Determine the (x, y) coordinate at the center of the cell enclosing the given text.  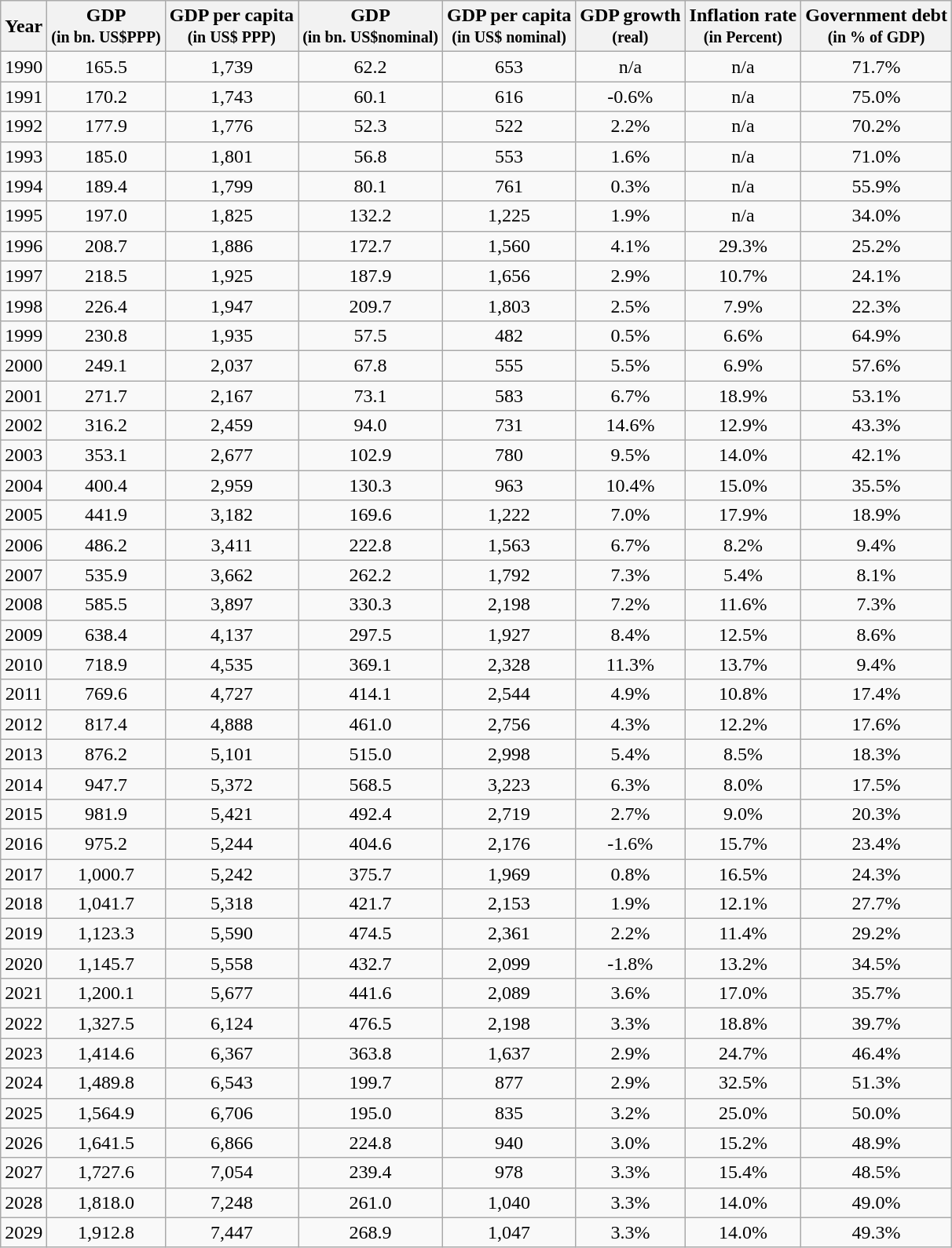
2,959 (231, 485)
1,000.7 (106, 874)
492.4 (371, 814)
262.2 (371, 575)
4.3% (630, 724)
2027 (24, 1173)
2020 (24, 964)
876.2 (106, 754)
7.0% (630, 515)
414.1 (371, 694)
170.2 (106, 97)
1,969 (509, 874)
1,123.3 (106, 934)
GDP(in bn. US$PPP) (106, 27)
94.0 (371, 426)
3.6% (630, 994)
64.9% (877, 335)
268.9 (371, 1232)
51.3% (877, 1083)
2005 (24, 515)
2024 (24, 1083)
12.9% (743, 426)
330.3 (371, 605)
1,225 (509, 216)
9.5% (630, 456)
0.3% (630, 186)
1,656 (509, 276)
3,182 (231, 515)
15.0% (743, 485)
6,866 (231, 1143)
353.1 (106, 456)
6,367 (231, 1053)
49.0% (877, 1202)
GDP growth(real) (630, 27)
1,739 (231, 67)
769.6 (106, 694)
239.4 (371, 1173)
-0.6% (630, 97)
57.6% (877, 365)
80.1 (371, 186)
71.0% (877, 156)
12.2% (743, 724)
4,727 (231, 694)
4.1% (630, 246)
17.0% (743, 994)
6,543 (231, 1083)
1,489.8 (106, 1083)
2,099 (509, 964)
32.5% (743, 1083)
7,447 (231, 1232)
1994 (24, 186)
461.0 (371, 724)
297.5 (371, 635)
71.7% (877, 67)
10.7% (743, 276)
169.6 (371, 515)
761 (509, 186)
1,145.7 (106, 964)
17.4% (877, 694)
5.5% (630, 365)
975.2 (106, 844)
476.5 (371, 1023)
130.3 (371, 485)
53.1% (877, 395)
6.3% (630, 784)
363.8 (371, 1053)
6,124 (231, 1023)
1992 (24, 126)
27.7% (877, 904)
515.0 (371, 754)
1,818.0 (106, 1202)
13.2% (743, 964)
731 (509, 426)
8.0% (743, 784)
2,176 (509, 844)
132.2 (371, 216)
877 (509, 1083)
4,535 (231, 664)
1,925 (231, 276)
2017 (24, 874)
1,799 (231, 186)
522 (509, 126)
165.5 (106, 67)
14.6% (630, 426)
2014 (24, 784)
4,888 (231, 724)
2000 (24, 365)
185.0 (106, 156)
1996 (24, 246)
22.3% (877, 306)
17.5% (877, 784)
1.6% (630, 156)
2,719 (509, 814)
963 (509, 485)
0.8% (630, 874)
3,897 (231, 605)
4,137 (231, 635)
3,662 (231, 575)
2007 (24, 575)
43.3% (877, 426)
1,927 (509, 635)
2002 (24, 426)
2012 (24, 724)
199.7 (371, 1083)
1,912.8 (106, 1232)
1998 (24, 306)
2022 (24, 1023)
189.4 (106, 186)
568.5 (371, 784)
9.0% (743, 814)
6.9% (743, 365)
5,242 (231, 874)
316.2 (106, 426)
1991 (24, 97)
2,544 (509, 694)
2010 (24, 664)
1,803 (509, 306)
35.5% (877, 485)
1,743 (231, 97)
2018 (24, 904)
15.2% (743, 1143)
73.1 (371, 395)
34.0% (877, 216)
249.1 (106, 365)
947.7 (106, 784)
10.8% (743, 694)
10.4% (630, 485)
2026 (24, 1143)
57.5 (371, 335)
1993 (24, 156)
421.7 (371, 904)
5,590 (231, 934)
48.9% (877, 1143)
18.8% (743, 1023)
34.5% (877, 964)
0.5% (630, 335)
24.7% (743, 1053)
2001 (24, 395)
5,421 (231, 814)
441.6 (371, 994)
1,041.7 (106, 904)
7.2% (630, 605)
1,047 (509, 1232)
4.9% (630, 694)
2021 (24, 994)
5,244 (231, 844)
2.7% (630, 814)
5,558 (231, 964)
49.3% (877, 1232)
535.9 (106, 575)
2,756 (509, 724)
1,801 (231, 156)
2029 (24, 1232)
2,037 (231, 365)
8.1% (877, 575)
835 (509, 1113)
50.0% (877, 1113)
42.1% (877, 456)
2013 (24, 754)
1,825 (231, 216)
474.5 (371, 934)
17.9% (743, 515)
-1.6% (630, 844)
209.7 (371, 306)
1,792 (509, 575)
2,361 (509, 934)
271.7 (106, 395)
172.7 (371, 246)
3.2% (630, 1113)
1,414.6 (106, 1053)
369.1 (371, 664)
553 (509, 156)
-1.8% (630, 964)
817.4 (106, 724)
60.1 (371, 97)
482 (509, 335)
2,167 (231, 395)
2011 (24, 694)
585.5 (106, 605)
197.0 (106, 216)
25.0% (743, 1113)
432.7 (371, 964)
15.7% (743, 844)
Government debt(in % of GDP) (877, 27)
16.5% (743, 874)
1,560 (509, 246)
Year (24, 27)
2,328 (509, 664)
29.2% (877, 934)
12.5% (743, 635)
224.8 (371, 1143)
2.5% (630, 306)
404.6 (371, 844)
187.9 (371, 276)
1,637 (509, 1053)
1,641.5 (106, 1143)
55.9% (877, 186)
8.5% (743, 754)
780 (509, 456)
177.9 (106, 126)
20.3% (877, 814)
11.3% (630, 664)
70.2% (877, 126)
2003 (24, 456)
5,318 (231, 904)
555 (509, 365)
7.9% (743, 306)
2,459 (231, 426)
2019 (24, 934)
75.0% (877, 97)
1,935 (231, 335)
441.9 (106, 515)
5,677 (231, 994)
2023 (24, 1053)
8.2% (743, 545)
35.7% (877, 994)
5,101 (231, 754)
67.8 (371, 365)
1,886 (231, 246)
2,153 (509, 904)
2,998 (509, 754)
52.3 (371, 126)
11.6% (743, 605)
29.3% (743, 246)
GDP(in bn. US$nominal) (371, 27)
2006 (24, 545)
638.4 (106, 635)
15.4% (743, 1173)
1995 (24, 216)
3.0% (630, 1143)
3,223 (509, 784)
981.9 (106, 814)
48.5% (877, 1173)
46.4% (877, 1053)
230.8 (106, 335)
1,776 (231, 126)
978 (509, 1173)
375.7 (371, 874)
1,947 (231, 306)
1997 (24, 276)
23.4% (877, 844)
6,706 (231, 1113)
Inflation rate(in Percent) (743, 27)
1990 (24, 67)
718.9 (106, 664)
1,563 (509, 545)
222.8 (371, 545)
39.7% (877, 1023)
56.8 (371, 156)
11.4% (743, 934)
7,248 (231, 1202)
1,327.5 (106, 1023)
616 (509, 97)
195.0 (371, 1113)
400.4 (106, 485)
GDP per capita(in US$ PPP) (231, 27)
13.7% (743, 664)
2028 (24, 1202)
940 (509, 1143)
2,677 (231, 456)
12.1% (743, 904)
2004 (24, 485)
102.9 (371, 456)
226.4 (106, 306)
218.5 (106, 276)
62.2 (371, 67)
261.0 (371, 1202)
8.4% (630, 635)
1,222 (509, 515)
24.3% (877, 874)
GDP per capita(in US$ nominal) (509, 27)
2025 (24, 1113)
653 (509, 67)
1,040 (509, 1202)
1,200.1 (106, 994)
17.6% (877, 724)
18.3% (877, 754)
7,054 (231, 1173)
583 (509, 395)
2008 (24, 605)
6.6% (743, 335)
1999 (24, 335)
5,372 (231, 784)
24.1% (877, 276)
2,089 (509, 994)
25.2% (877, 246)
3,411 (231, 545)
2015 (24, 814)
8.6% (877, 635)
2009 (24, 635)
2016 (24, 844)
1,564.9 (106, 1113)
486.2 (106, 545)
208.7 (106, 246)
1,727.6 (106, 1173)
